Output the (X, Y) coordinate of the center of the cell containing the given text.  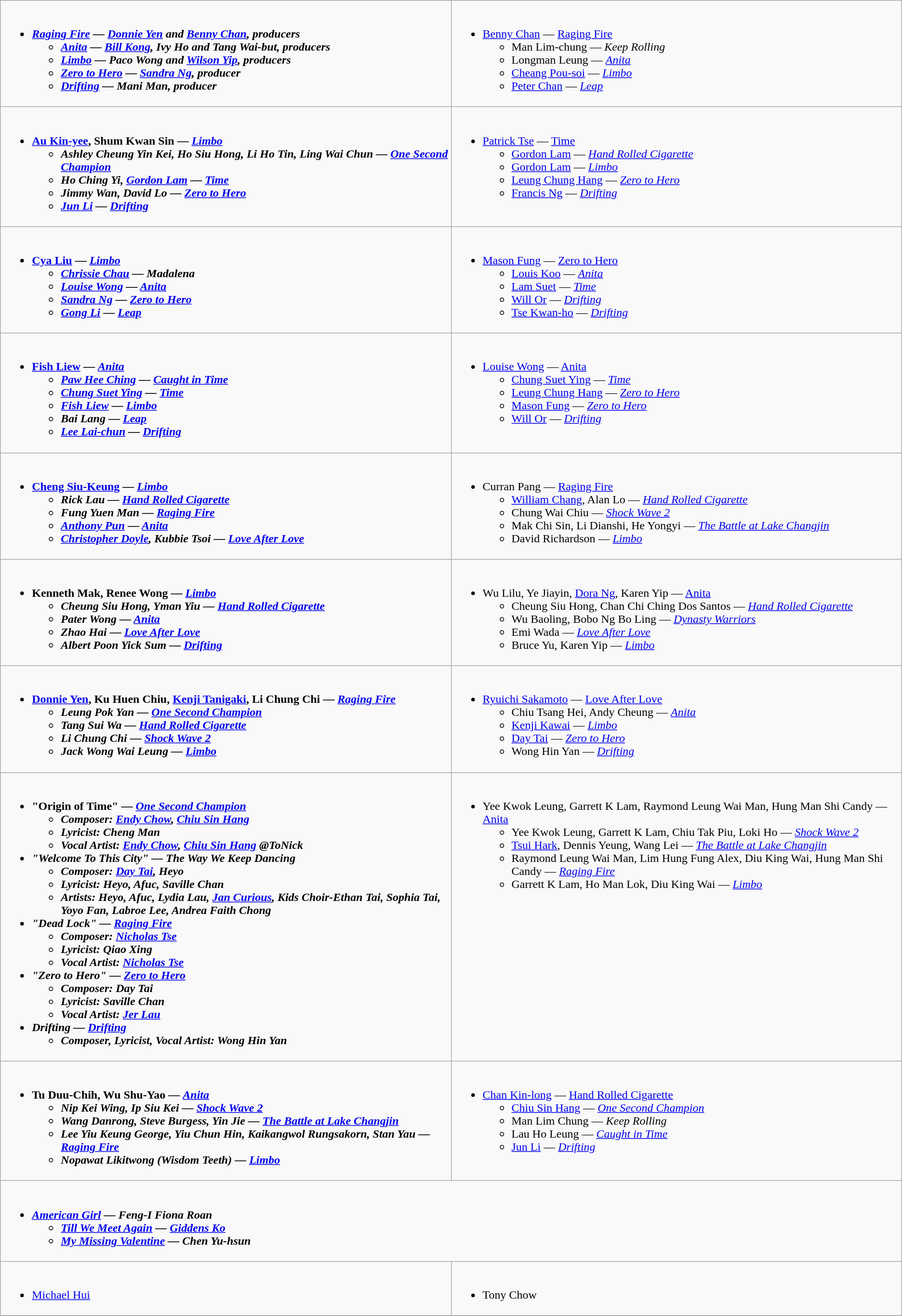
Cya Liu — Limbo Chrissie Chau — MadalenaLouise Wong — AnitaSandra Ng — Zero to HeroGong Li — Leap (225, 280)
Tony Chow (676, 1288)
Cheng Siu-Keung — LimboRick Lau — Hand Rolled CigaretteFung Yuen Man — Raging FireAnthony Pun — AnitaChristopher Doyle, Kubbie Tsoi — Love After Love (225, 506)
Ryuichi Sakamoto — Love After LoveChiu Tsang Hei, Andy Cheung — AnitaKenji Kawai — LimboDay Tai — Zero to HeroWong Hin Yan — Drifting (676, 719)
Benny Chan — Raging FireMan Lim-chung — Keep RollingLongman Leung — AnitaCheang Pou-soi — LimboPeter Chan — Leap (676, 54)
Patrick Tse — Time Gordon Lam — Hand Rolled CigaretteGordon Lam — LimboLeung Chung Hang — Zero to HeroFrancis Ng — Drifting (676, 167)
Louise Wong — AnitaChung Suet Ying — TimeLeung Chung Hang — Zero to HeroMason Fung — Zero to HeroWill Or — Drifting (676, 393)
Mason Fung — Zero to Hero Louis Koo — AnitaLam Suet — TimeWill Or — DriftingTse Kwan-ho — Drifting (676, 280)
Chan Kin-long — Hand Rolled Cigarette Chiu Sin Hang — One Second ChampionMan Lim Chung — Keep RollingLau Ho Leung — Caught in TimeJun Li — Drifting (676, 1121)
American Girl — Feng-I Fiona Roan Till We Meet Again — Giddens Ko My Missing Valentine — Chen Yu-hsun (451, 1221)
Fish Liew — AnitaPaw Hee Ching — Caught in TimeChung Suet Ying — TimeFish Liew — LimboBai Lang — LeapLee Lai-chun — Drifting (225, 393)
Michael Hui (225, 1288)
